Identify which cell holds the provided text, then report its (x, y) central coordinate. 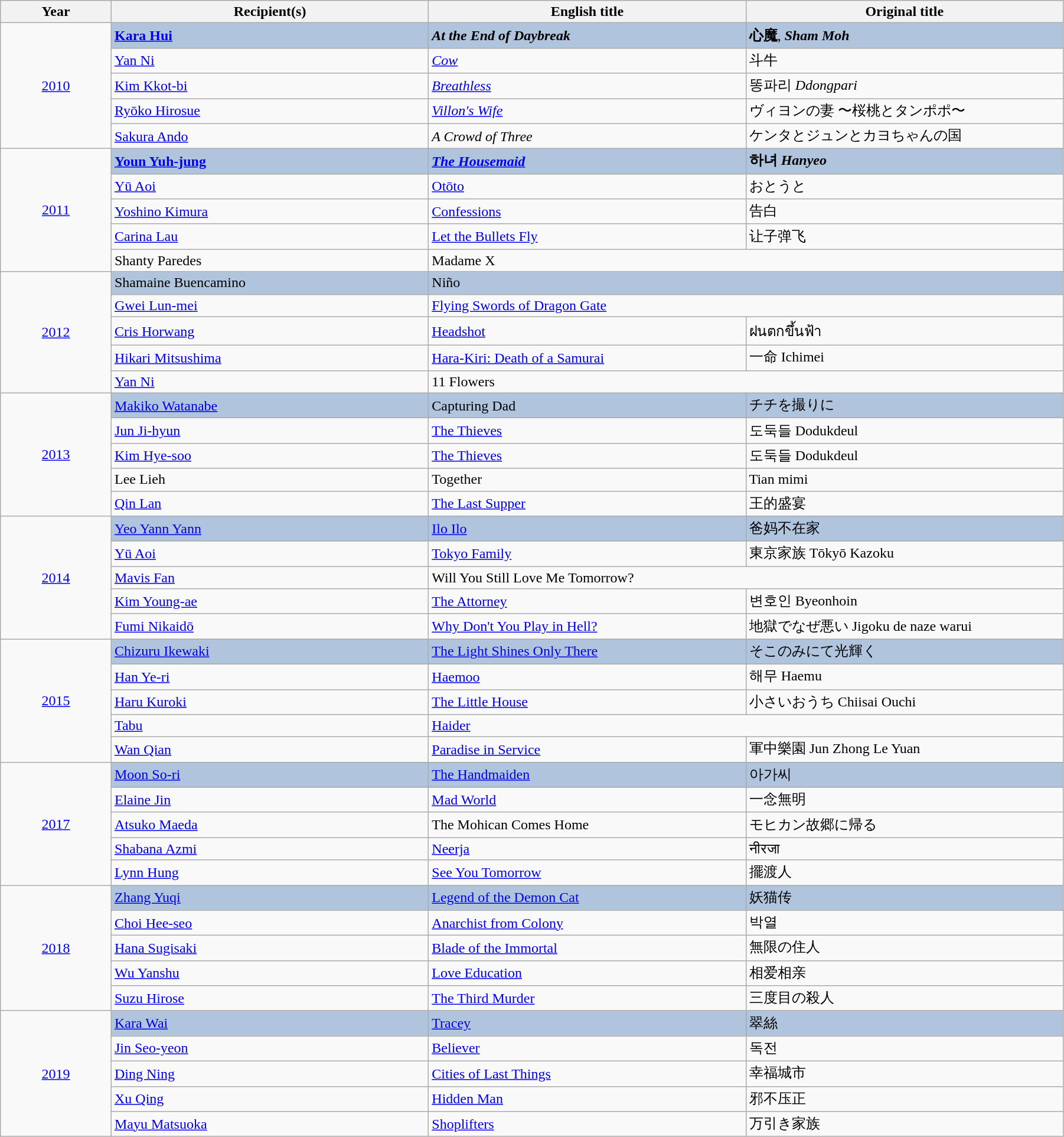
無限の住人 (905, 949)
See You Tomorrow (587, 873)
Atsuko Maeda (269, 825)
독전 (905, 1049)
2013 (56, 454)
翠絲 (905, 1023)
Yeo Yann Yann (269, 529)
おとうと (905, 187)
아가씨 (905, 775)
2019 (56, 1074)
Kim Young-ae (269, 601)
擺渡人 (905, 873)
Tian mimi (905, 480)
Haider (746, 726)
Cris Horwang (269, 331)
Kara Wai (269, 1023)
Headshot (587, 331)
Cities of Last Things (587, 1074)
Mad World (587, 800)
Moon So-ri (269, 775)
2014 (56, 578)
नीरजा (905, 849)
Anarchist from Colony (587, 923)
万引き家族 (905, 1125)
Niño (746, 283)
Recipient(s) (269, 12)
Lee Lieh (269, 480)
11 Flowers (746, 382)
Kim Kkot-bi (269, 86)
小さいおうち Chiisai Ouchi (905, 702)
Original title (905, 12)
Love Education (587, 973)
幸福城市 (905, 1074)
똥파리 Ddongpari (905, 86)
Haemoo (587, 677)
Elaine Jin (269, 800)
Haru Kuroki (269, 702)
Will You Still Love Me Tomorrow? (746, 578)
Legend of the Demon Cat (587, 898)
The Housemaid (587, 162)
Carina Lau (269, 236)
告白 (905, 211)
心魔, Sham Moh (905, 35)
Kim Hye-soo (269, 456)
Suzu Hirose (269, 998)
Tracey (587, 1023)
三度目の殺人 (905, 998)
ヴィヨンの妻 〜桜桃とタンポポ〜 (905, 111)
地獄でなぜ悪い Jigoku de naze warui (905, 626)
Hikari Mitsushima (269, 358)
박열 (905, 923)
爸妈不在家 (905, 529)
相爱相亲 (905, 973)
Tokyo Family (587, 554)
Let the Bullets Fly (587, 236)
東京家族 Tōkyō Kazoku (905, 554)
English title (587, 12)
Makiko Watanabe (269, 405)
Breathless (587, 86)
Ilo Ilo (587, 529)
Cow (587, 60)
ケンタとジュンとカヨちゃんの国 (905, 136)
Believer (587, 1049)
邪不压正 (905, 1099)
변호인 Byeonhoin (905, 601)
Otōto (587, 187)
Jin Seo-yeon (269, 1049)
The Mohican Comes Home (587, 825)
Choi Hee-seo (269, 923)
Shoplifters (587, 1125)
Mavis Fan (269, 578)
Wan Qian (269, 750)
The Attorney (587, 601)
Qin Lan (269, 503)
Flying Swords of Dragon Gate (746, 305)
Han Ye-ri (269, 677)
王的盛宴 (905, 503)
Sakura Ando (269, 136)
2018 (56, 947)
해무 Haemu (905, 677)
Paradise in Service (587, 750)
The Handmaiden (587, 775)
斗牛 (905, 60)
Together (587, 480)
Neerja (587, 849)
2012 (56, 332)
Xu Qing (269, 1099)
Ding Ning (269, 1074)
Shabana Azmi (269, 849)
Kara Hui (269, 35)
妖猫传 (905, 898)
そこのみにて光輝く (905, 652)
Ryōko Hirosue (269, 111)
The Last Supper (587, 503)
Hidden Man (587, 1099)
2017 (56, 823)
Chizuru Ikewaki (269, 652)
Shamaine Buencamino (269, 283)
A Crowd of Three (587, 136)
Tabu (269, 726)
2015 (56, 701)
The Third Murder (587, 998)
モヒカン故郷に帰る (905, 825)
軍中樂園 Jun Zhong Le Yuan (905, 750)
The Light Shines Only There (587, 652)
Hara-Kiri: Death of a Samurai (587, 358)
Blade of the Immortal (587, 949)
Fumi Nikaidō (269, 626)
Lynn Hung (269, 873)
Wu Yanshu (269, 973)
Year (56, 12)
Madame X (746, 260)
Jun Ji-hyun (269, 431)
Villon's Wife (587, 111)
Capturing Dad (587, 405)
让子弹飞 (905, 236)
2010 (56, 86)
一念無明 (905, 800)
Zhang Yuqi (269, 898)
2011 (56, 210)
一命 Ichimei (905, 358)
Why Don't You Play in Hell? (587, 626)
Yoshino Kimura (269, 211)
Hana Sugisaki (269, 949)
Confessions (587, 211)
Mayu Matsuoka (269, 1125)
Gwei Lun-mei (269, 305)
The Little House (587, 702)
Youn Yuh-jung (269, 162)
At the End of Daybreak (587, 35)
Shanty Paredes (269, 260)
ฝนตกขึ้นฟ้า (905, 331)
하녀 Hanyeo (905, 162)
チチを撮りに (905, 405)
